Return the [X, Y] coordinate for the center point of the cell that contains the specified text.  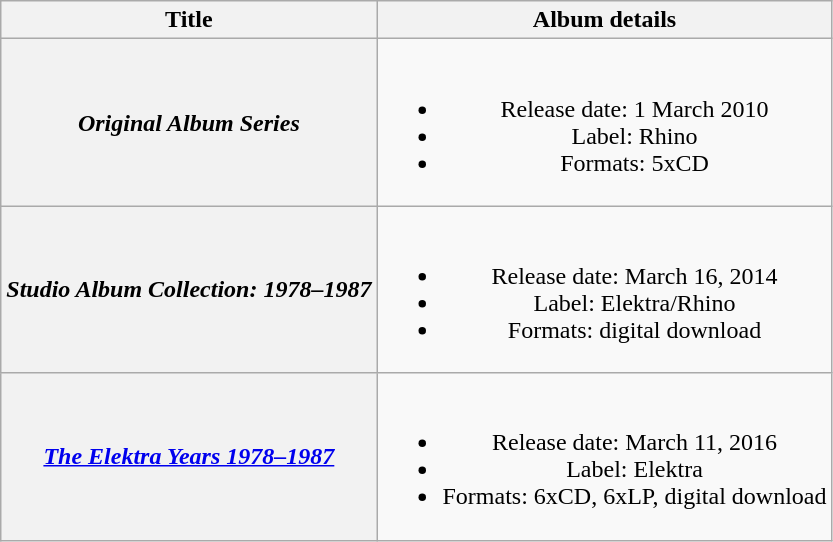
Release date: March 16, 2014Label: Elektra/RhinoFormats: digital download [604, 290]
The Elektra Years 1978–1987 [189, 456]
Album details [604, 20]
Release date: March 11, 2016Label: ElektraFormats: 6xCD, 6xLP, digital download [604, 456]
Title [189, 20]
Studio Album Collection: 1978–1987 [189, 290]
Original Album Series [189, 122]
Release date: 1 March 2010Label: RhinoFormats: 5xCD [604, 122]
